For the text-containing cell, return its midpoint in (X, Y) coordinate format. 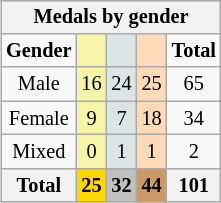
9 (91, 118)
7 (122, 118)
18 (152, 118)
101 (194, 185)
Female (38, 118)
0 (91, 152)
16 (91, 84)
Male (38, 84)
Medals by gender (111, 17)
Mixed (38, 152)
24 (122, 84)
65 (194, 84)
34 (194, 118)
Gender (38, 51)
32 (122, 185)
44 (152, 185)
2 (194, 152)
